Pinpoint the cell where the given text exists, returning its (X, Y) midpoint coordinate. 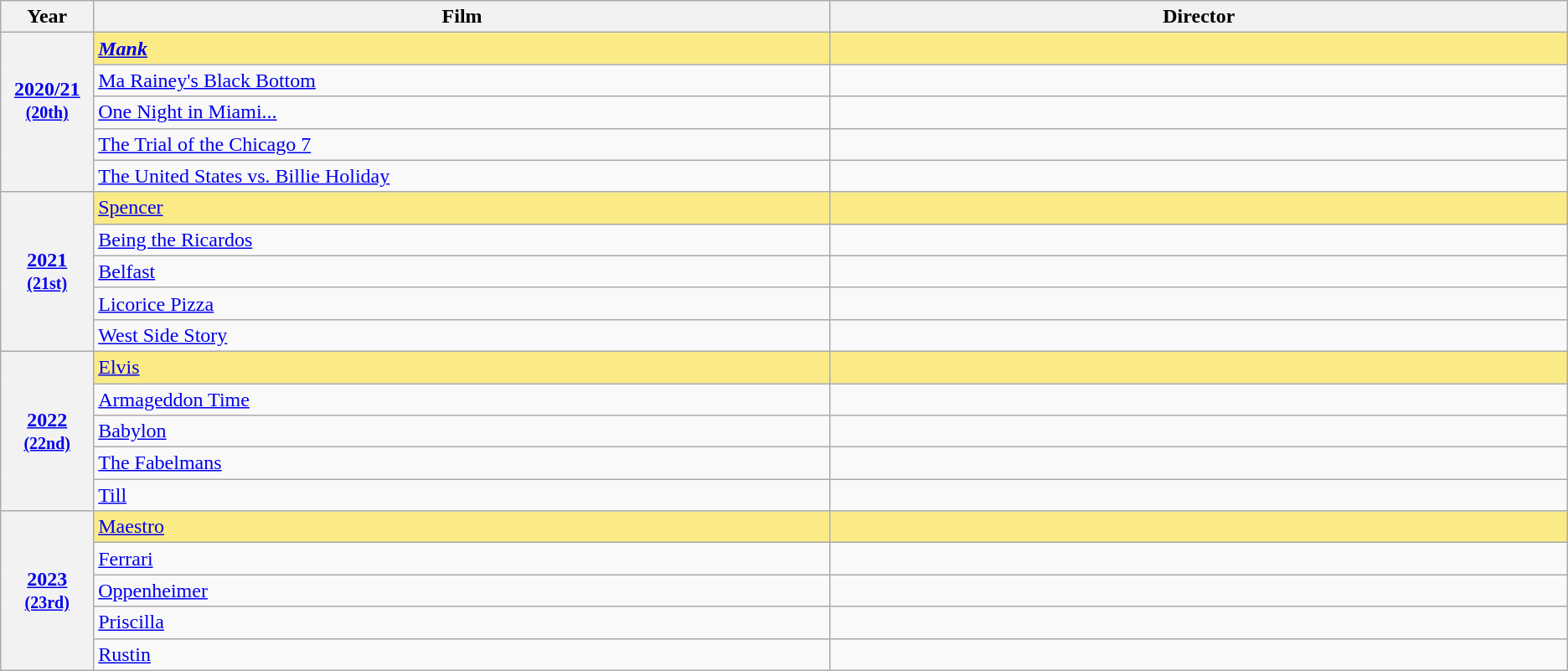
Director (1199, 17)
2020/21(20th) (47, 112)
The Trial of the Chicago 7 (462, 144)
The Fabelmans (462, 463)
Belfast (462, 271)
Rustin (462, 654)
2021(21st) (47, 271)
Year (47, 17)
Being the Ricardos (462, 240)
Spencer (462, 208)
Babylon (462, 431)
Elvis (462, 367)
Oppenheimer (462, 591)
Mank (462, 49)
Ferrari (462, 559)
2022(22nd) (47, 431)
Till (462, 495)
One Night in Miami... (462, 112)
Ma Rainey's Black Bottom (462, 80)
Licorice Pizza (462, 303)
West Side Story (462, 335)
The United States vs. Billie Holiday (462, 176)
Armageddon Time (462, 400)
Maestro (462, 527)
2023(23rd) (47, 591)
Priscilla (462, 622)
Film (462, 17)
